Output the (X, Y) coordinate of the center of the cell containing the given text.  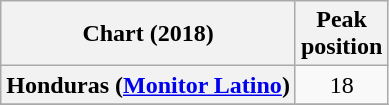
Peak position (341, 34)
Honduras (Monitor Latino) (148, 85)
Chart (2018) (148, 34)
18 (341, 85)
